Search for the cell housing the specified text and yield its [X, Y] center coordinate. 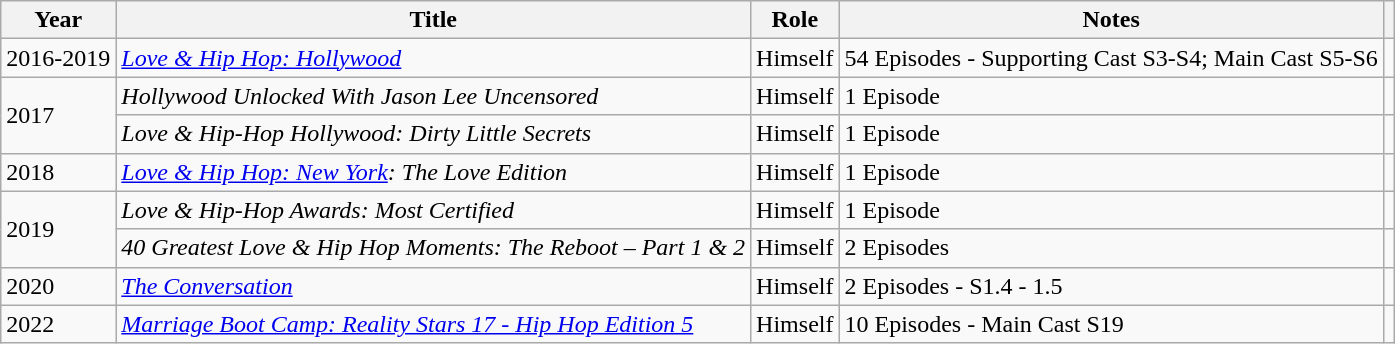
Love & Hip-Hop Hollywood: Dirty Little Secrets [434, 134]
Notes [1111, 20]
Title [434, 20]
2017 [58, 115]
54 Episodes - Supporting Cast S3-S4; Main Cast S5-S6 [1111, 58]
2 Episodes [1111, 248]
Love & Hip Hop: Hollywood [434, 58]
2022 [58, 324]
40 Greatest Love & Hip Hop Moments: The Reboot – Part 1 & 2 [434, 248]
2020 [58, 286]
Love & Hip-Hop Awards: Most Certified [434, 210]
Year [58, 20]
Love & Hip Hop: New York: The Love Edition [434, 172]
Marriage Boot Camp: Reality Stars 17 - Hip Hop Edition 5 [434, 324]
The Conversation [434, 286]
2018 [58, 172]
2016-2019 [58, 58]
2 Episodes - S1.4 - 1.5 [1111, 286]
10 Episodes - Main Cast S19 [1111, 324]
Hollywood Unlocked With Jason Lee Uncensored [434, 96]
2019 [58, 229]
Role [795, 20]
